Pinpoint the cell where the given text exists, returning its (x, y) midpoint coordinate. 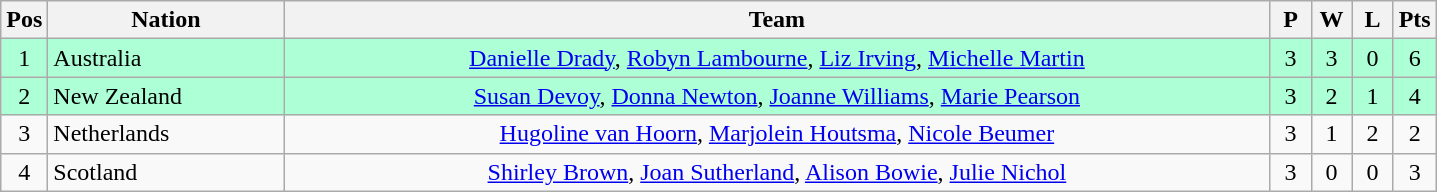
Pos (24, 20)
Hugoline van Hoorn, Marjolein Houtsma, Nicole Beumer (777, 134)
New Zealand (166, 96)
Shirley Brown, Joan Sutherland, Alison Bowie, Julie Nichol (777, 172)
Australia (166, 58)
6 (1414, 58)
Nation (166, 20)
Pts (1414, 20)
P (1290, 20)
W (1332, 20)
Susan Devoy, Donna Newton, Joanne Williams, Marie Pearson (777, 96)
Netherlands (166, 134)
Scotland (166, 172)
Team (777, 20)
L (1372, 20)
Danielle Drady, Robyn Lambourne, Liz Irving, Michelle Martin (777, 58)
